Find where the given text appears and provide that cell's center as [x, y] coordinate. 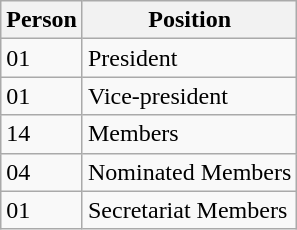
Members [189, 134]
04 [42, 172]
Position [189, 20]
President [189, 58]
Person [42, 20]
14 [42, 134]
Vice-president [189, 96]
Secretariat Members [189, 210]
Nominated Members [189, 172]
